Locate the cell with the specified text and output its [x, y] center coordinate. 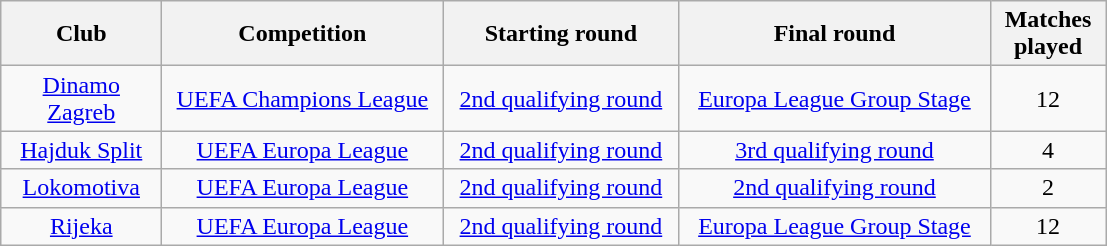
Dinamo Zagreb [82, 98]
2 [1048, 188]
Competition [302, 34]
Starting round [561, 34]
Rijeka [82, 226]
UEFA Champions League [302, 98]
4 [1048, 150]
Hajduk Split [82, 150]
Lokomotiva [82, 188]
3rd qualifying round [834, 150]
Club [82, 34]
Final round [834, 34]
Matches played [1048, 34]
